Locate the cell with the specified text and output its (x, y) center coordinate. 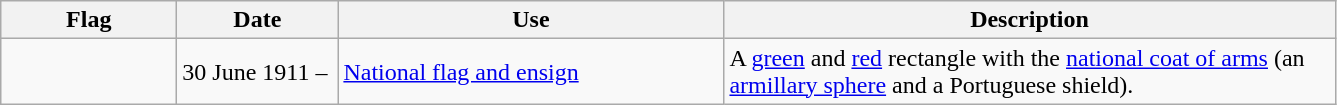
Use (531, 20)
A green and red rectangle with the national coat of arms (an armillary sphere and a Portuguese shield). (1030, 72)
National flag and ensign (531, 72)
Flag (89, 20)
30 June 1911 – (258, 72)
Date (258, 20)
Description (1030, 20)
